From the cell containing the given text, extract its center point as (x, y) coordinate. 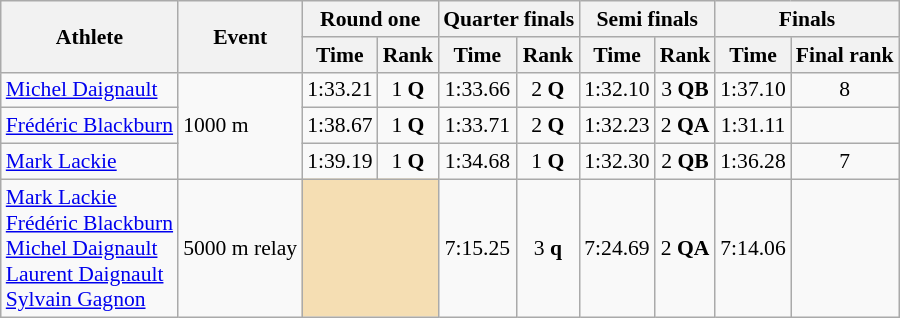
1:36.28 (752, 162)
1:31.11 (752, 126)
1:38.67 (340, 126)
1:39.19 (340, 162)
Mark Lackie (90, 162)
1:33.21 (340, 90)
Final rank (845, 55)
1:32.10 (616, 90)
1:34.68 (477, 162)
7:15.25 (477, 248)
Frédéric Blackburn (90, 126)
Round one (370, 19)
7 (845, 162)
1:37.10 (752, 90)
Michel Daignault (90, 90)
5000 m relay (240, 248)
3 q (548, 248)
1:32.30 (616, 162)
Semi finals (647, 19)
1000 m (240, 126)
8 (845, 90)
2 QB (686, 162)
Finals (806, 19)
7:14.06 (752, 248)
Quarter finals (508, 19)
Mark LackieFrédéric BlackburnMichel DaignaultLaurent DaignaultSylvain Gagnon (90, 248)
Athlete (90, 36)
3 QB (686, 90)
1:33.66 (477, 90)
1:32.23 (616, 126)
1:33.71 (477, 126)
Event (240, 36)
7:24.69 (616, 248)
